Extract the [X, Y] coordinate from the center of the cell holding the provided text.  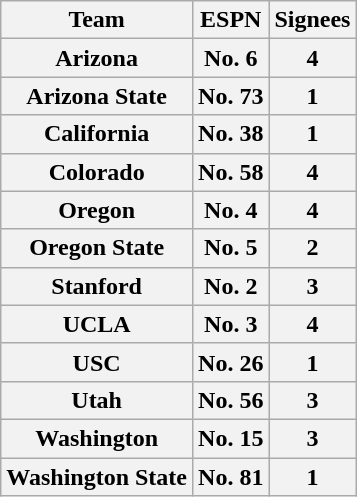
No. 2 [231, 286]
Colorado [97, 172]
California [97, 134]
ESPN [231, 20]
No. 73 [231, 96]
Oregon [97, 210]
USC [97, 362]
Stanford [97, 286]
2 [312, 248]
Team [97, 20]
No. 38 [231, 134]
Washington [97, 438]
No. 3 [231, 324]
Utah [97, 400]
Washington State [97, 477]
No. 81 [231, 477]
No. 26 [231, 362]
UCLA [97, 324]
No. 5 [231, 248]
Signees [312, 20]
Arizona State [97, 96]
Oregon State [97, 248]
No. 4 [231, 210]
No. 6 [231, 58]
No. 58 [231, 172]
No. 56 [231, 400]
Arizona [97, 58]
No. 15 [231, 438]
